Scan for the cell matching the given text and deliver its (x, y) coordinate at center. 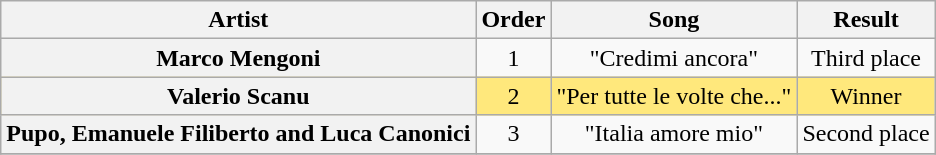
2 (514, 96)
Song (674, 20)
Third place (866, 58)
"Italia amore mio" (674, 134)
Result (866, 20)
Artist (238, 20)
Second place (866, 134)
"Per tutte le volte che..." (674, 96)
Winner (866, 96)
Pupo, Emanuele Filiberto and Luca Canonici (238, 134)
3 (514, 134)
Marco Mengoni (238, 58)
Order (514, 20)
"Credimi ancora" (674, 58)
Valerio Scanu (238, 96)
1 (514, 58)
